Find where the given text appears and provide that cell's center as (x, y) coordinate. 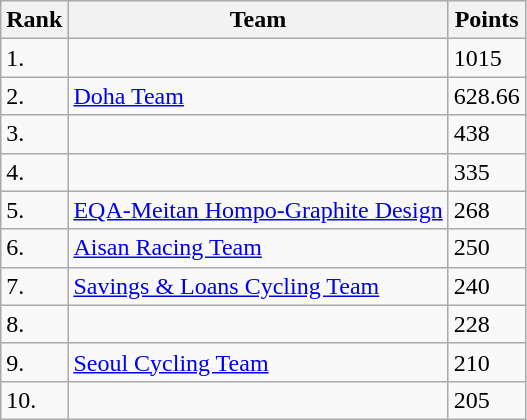
Team (258, 20)
228 (486, 324)
EQA-Meitan Hompo-Graphite Design (258, 210)
250 (486, 248)
Rank (34, 20)
210 (486, 362)
3. (34, 134)
Savings & Loans Cycling Team (258, 286)
335 (486, 172)
205 (486, 400)
7. (34, 286)
Doha Team (258, 96)
Aisan Racing Team (258, 248)
268 (486, 210)
1015 (486, 58)
Points (486, 20)
240 (486, 286)
5. (34, 210)
2. (34, 96)
10. (34, 400)
1. (34, 58)
438 (486, 134)
6. (34, 248)
9. (34, 362)
Seoul Cycling Team (258, 362)
4. (34, 172)
628.66 (486, 96)
8. (34, 324)
